Output the (X, Y) coordinate of the center of the cell containing the given text.  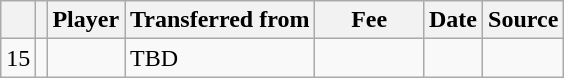
Source (524, 20)
Transferred from (220, 20)
TBD (220, 58)
Fee (370, 20)
Player (86, 20)
15 (18, 58)
Date (452, 20)
